Locate the cell with the specified text and output its (X, Y) center coordinate. 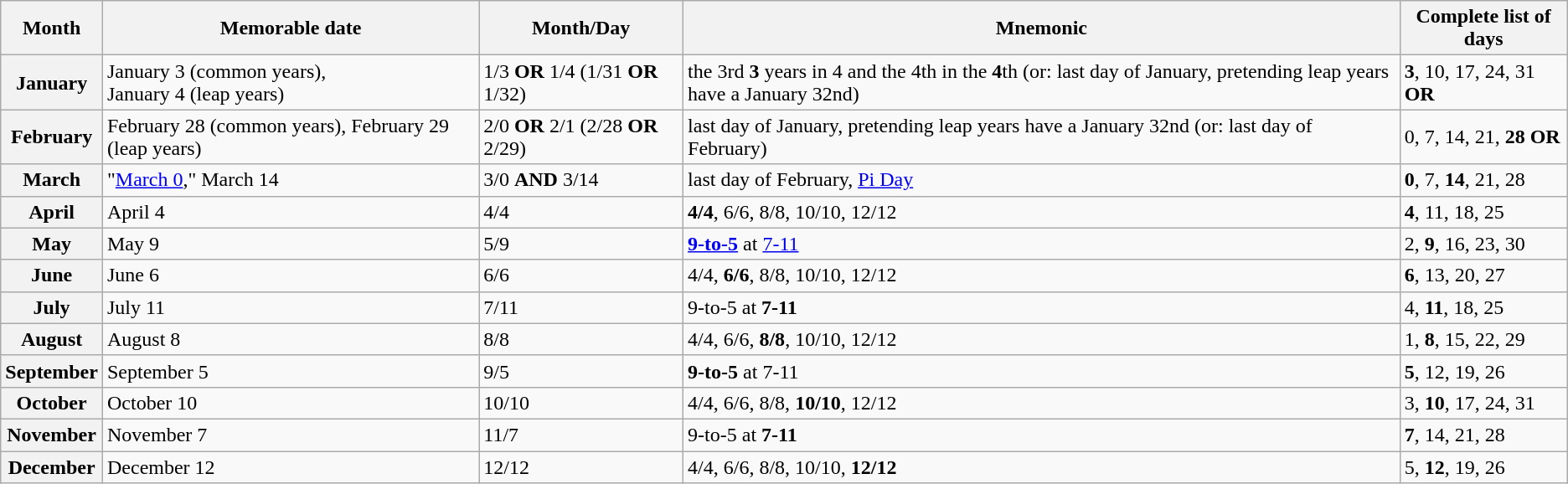
3/0 AND 3/14 (581, 180)
January (52, 82)
September 5 (290, 371)
July 11 (290, 307)
7/11 (581, 307)
August 8 (290, 339)
May 9 (290, 244)
October (52, 403)
0, 7, 14, 21, 28 OR (1483, 137)
June (52, 275)
12/12 (581, 466)
Month (52, 28)
2, 9, 16, 23, 30 (1483, 244)
the 3rd 3 years in 4 and the 4th in the 4th (or: last day of January, pretending leap years have a January 32nd) (1042, 82)
last day of January, pretending leap years have a January 32nd (or: last day of February) (1042, 137)
1, 8, 15, 22, 29 (1483, 339)
0, 7, 14, 21, 28 (1483, 180)
Complete list of days (1483, 28)
August (52, 339)
July (52, 307)
February (52, 137)
6, 13, 20, 27 (1483, 275)
9/5 (581, 371)
April 4 (290, 212)
7, 14, 21, 28 (1483, 435)
Month/Day (581, 28)
January 3 (common years), January 4 (leap years) (290, 82)
April (52, 212)
May (52, 244)
December (52, 466)
December 12 (290, 466)
6/6 (581, 275)
last day of February, Pi Day (1042, 180)
1/3 OR 1/4 (1/31 OR 1/32) (581, 82)
November (52, 435)
February 28 (common years), February 29 (leap years) (290, 137)
4/4 (581, 212)
October 10 (290, 403)
3, 10, 17, 24, 31 (1483, 403)
2/0 OR 2/1 (2/28 OR 2/29) (581, 137)
5/9 (581, 244)
March (52, 180)
June 6 (290, 275)
Memorable date (290, 28)
"March 0," March 14 (290, 180)
8/8 (581, 339)
11/7 (581, 435)
Mnemonic (1042, 28)
September (52, 371)
10/10 (581, 403)
November 7 (290, 435)
3, 10, 17, 24, 31 OR (1483, 82)
